Provide the (X, Y) coordinate of the cell's center where the given text is located.  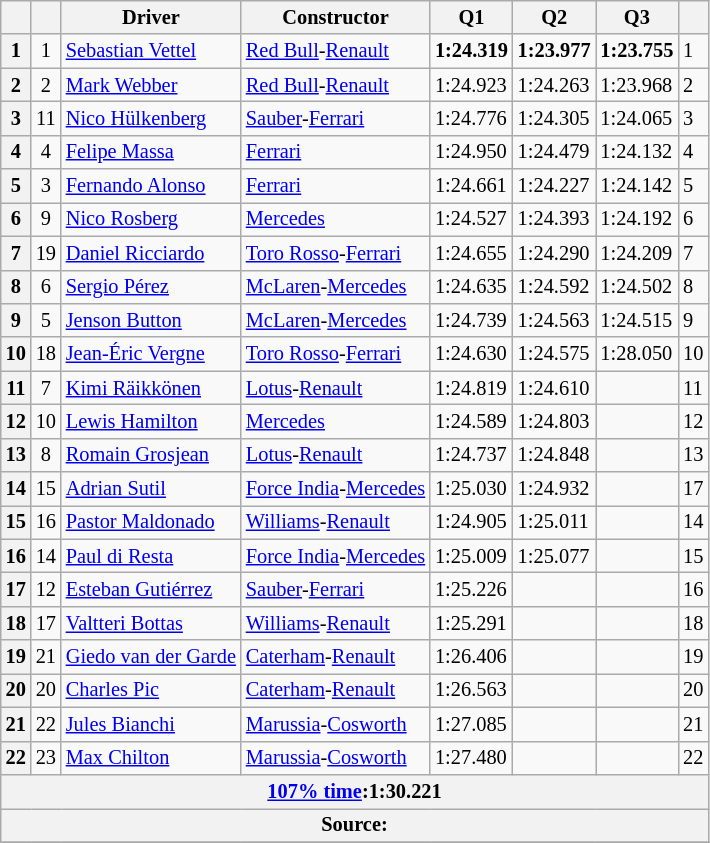
Jules Bianchi (151, 724)
1:27.480 (472, 758)
Driver (151, 17)
1:24.803 (554, 421)
1:24.905 (472, 522)
1:24.393 (554, 219)
Sergio Pérez (151, 287)
Q2 (554, 17)
1:24.655 (472, 253)
1:24.132 (638, 152)
1:24.192 (638, 219)
1:24.737 (472, 455)
Lewis Hamilton (151, 421)
Esteban Gutiérrez (151, 589)
Jean-Éric Vergne (151, 354)
Source: (355, 825)
1:25.077 (554, 556)
1:24.575 (554, 354)
1:25.291 (472, 623)
1:26.563 (472, 690)
Valtteri Bottas (151, 623)
Kimi Räikkönen (151, 388)
Constructor (336, 17)
1:24.848 (554, 455)
1:24.227 (554, 186)
Jenson Button (151, 320)
1:24.263 (554, 85)
Felipe Massa (151, 152)
Sebastian Vettel (151, 51)
1:24.527 (472, 219)
1:24.592 (554, 287)
1:24.563 (554, 320)
Mark Webber (151, 85)
Max Chilton (151, 758)
1:24.515 (638, 320)
1:23.977 (554, 51)
1:24.479 (554, 152)
1:24.819 (472, 388)
1:24.610 (554, 388)
1:24.290 (554, 253)
107% time:1:30.221 (355, 791)
1:24.630 (472, 354)
1:24.923 (472, 85)
1:26.406 (472, 657)
Q1 (472, 17)
Charles Pic (151, 690)
1:24.932 (554, 489)
1:24.739 (472, 320)
1:27.085 (472, 724)
Pastor Maldonado (151, 522)
Fernando Alonso (151, 186)
1:25.009 (472, 556)
Daniel Ricciardo (151, 253)
Q3 (638, 17)
Giedo van der Garde (151, 657)
1:24.209 (638, 253)
Nico Rosberg (151, 219)
1:28.050 (638, 354)
1:25.226 (472, 589)
1:24.502 (638, 287)
1:23.968 (638, 85)
1:24.319 (472, 51)
Adrian Sutil (151, 489)
Paul di Resta (151, 556)
1:24.950 (472, 152)
1:24.661 (472, 186)
Romain Grosjean (151, 455)
1:23.755 (638, 51)
Nico Hülkenberg (151, 118)
1:24.065 (638, 118)
1:25.011 (554, 522)
1:24.305 (554, 118)
1:24.635 (472, 287)
1:24.776 (472, 118)
1:24.589 (472, 421)
1:25.030 (472, 489)
23 (46, 758)
1:24.142 (638, 186)
